Scan for the cell matching the given text and deliver its (x, y) coordinate at center. 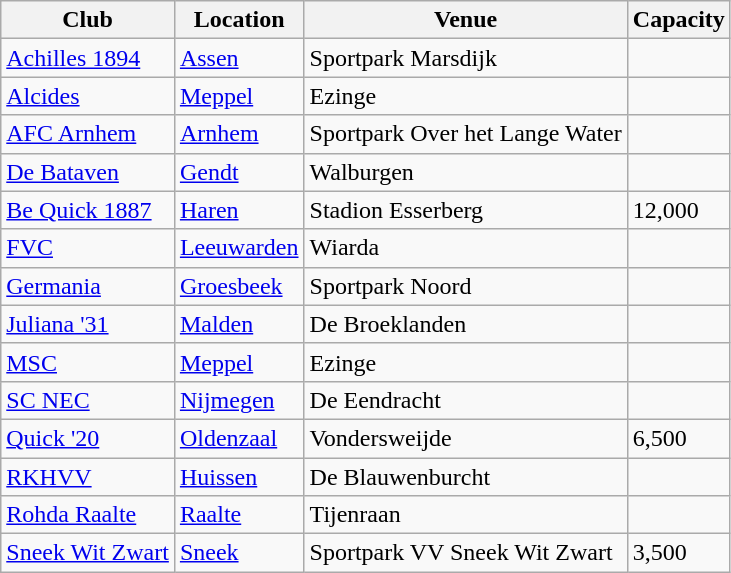
RKHVV (88, 477)
Germania (88, 286)
Arnhem (239, 134)
Be Quick 1887 (88, 210)
FVC (88, 248)
Haren (239, 210)
Quick '20 (88, 438)
6,500 (678, 438)
De Blauwenburcht (466, 477)
De Bataven (88, 172)
Vondersweijde (466, 438)
Leeuwarden (239, 248)
Gendt (239, 172)
12,000 (678, 210)
Achilles 1894 (88, 58)
Sportpark Marsdijk (466, 58)
MSC (88, 362)
De Eendracht (466, 400)
Alcides (88, 96)
Capacity (678, 20)
Location (239, 20)
Rohda Raalte (88, 515)
Juliana '31 (88, 324)
Club (88, 20)
Tijenraan (466, 515)
Raalte (239, 515)
Groesbeek (239, 286)
Assen (239, 58)
Huissen (239, 477)
Sneek (239, 553)
AFC Arnhem (88, 134)
Sportpark Noord (466, 286)
Oldenzaal (239, 438)
Nijmegen (239, 400)
Wiarda (466, 248)
Walburgen (466, 172)
De Broeklanden (466, 324)
SC NEC (88, 400)
Sneek Wit Zwart (88, 553)
Sportpark Over het Lange Water (466, 134)
Venue (466, 20)
Stadion Esserberg (466, 210)
Sportpark VV Sneek Wit Zwart (466, 553)
Malden (239, 324)
3,500 (678, 553)
